For the text-containing cell, return its midpoint in [X, Y] coordinate format. 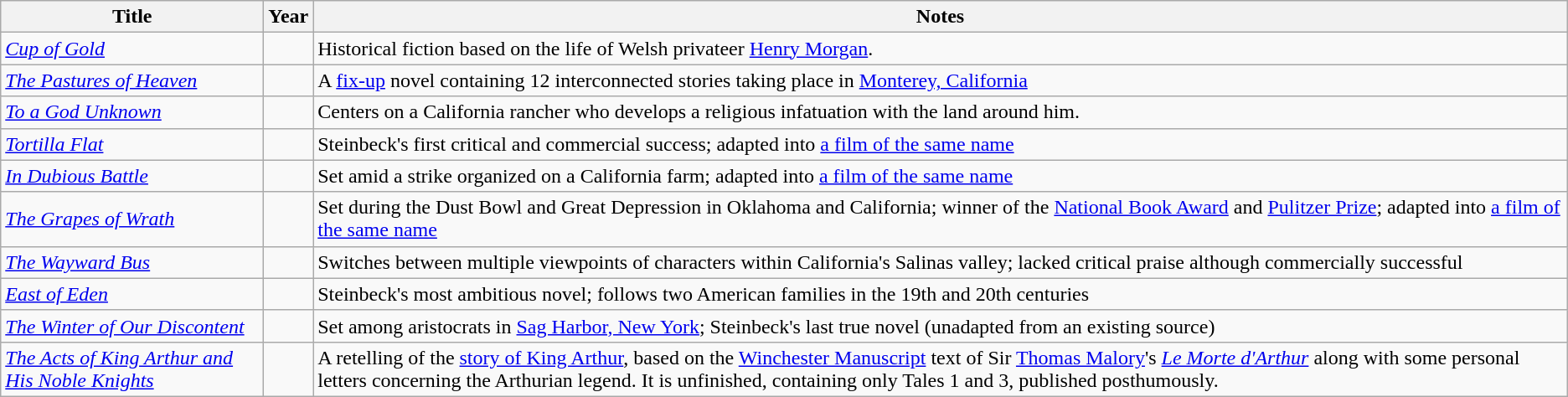
East of Eden [132, 294]
The Acts of King Arthur and His Noble Knights [132, 369]
In Dubious Battle [132, 176]
Notes [941, 17]
The Pastures of Heaven [132, 80]
Cup of Gold [132, 49]
Historical fiction based on the life of Welsh privateer Henry Morgan. [941, 49]
To a God Unknown [132, 112]
The Wayward Bus [132, 262]
Title [132, 17]
Switches between multiple viewpoints of characters within California's Salinas valley; lacked critical praise although commercially successful [941, 262]
The Grapes of Wrath [132, 219]
Year [288, 17]
Set amid a strike organized on a California farm; adapted into a film of the same name [941, 176]
Steinbeck's first critical and commercial success; adapted into a film of the same name [941, 144]
Centers on a California rancher who develops a religious infatuation with the land around him. [941, 112]
Tortilla Flat [132, 144]
The Winter of Our Discontent [132, 326]
A fix-up novel containing 12 interconnected stories taking place in Monterey, California [941, 80]
Steinbeck's most ambitious novel; follows two American families in the 19th and 20th centuries [941, 294]
Set among aristocrats in Sag Harbor, New York; Steinbeck's last true novel (unadapted from an existing source) [941, 326]
